From the cell containing the given text, extract its center point as (X, Y) coordinate. 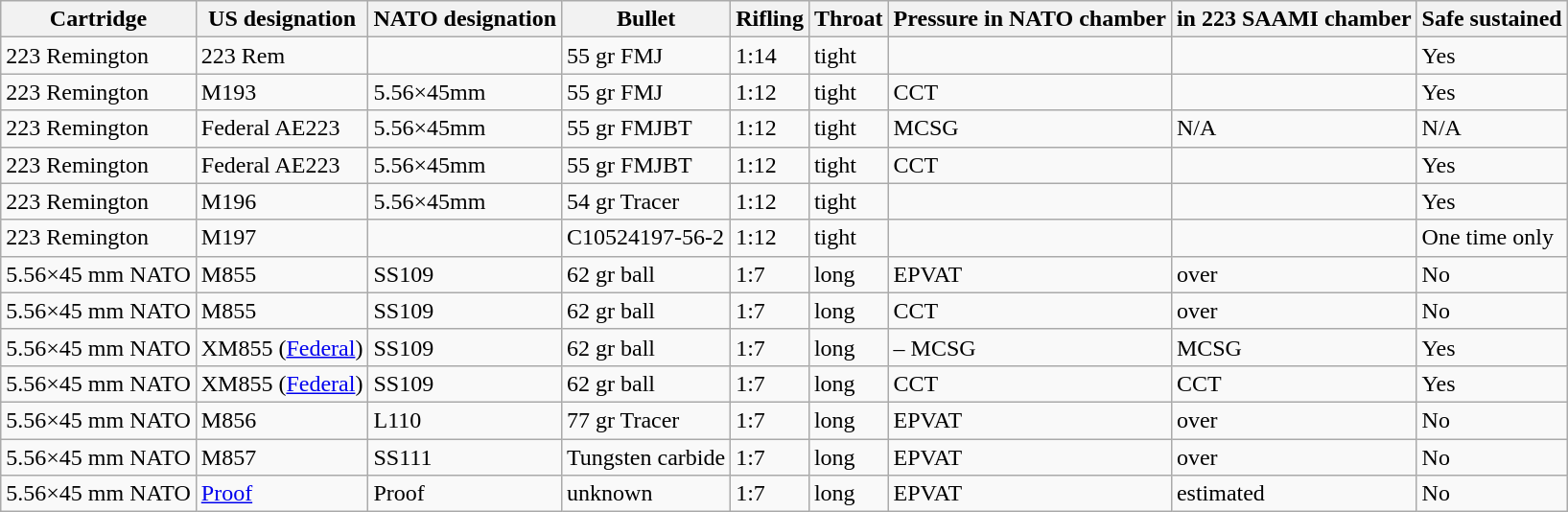
L110 (465, 420)
SS111 (465, 457)
Pressure in NATO chamber (1030, 19)
1:14 (770, 56)
M856 (282, 420)
One time only (1492, 238)
C10524197-56-2 (646, 238)
in 223 SAAMI chamber (1294, 19)
Tungsten carbide (646, 457)
77 gr Tracer (646, 420)
M857 (282, 457)
NATO designation (465, 19)
M196 (282, 201)
M197 (282, 238)
M193 (282, 92)
estimated (1294, 494)
Throat (848, 19)
unknown (646, 494)
223 Rem (282, 56)
Rifling (770, 19)
54 gr Tracer (646, 201)
Safe sustained (1492, 19)
Cartridge (99, 19)
– MCSG (1030, 347)
Bullet (646, 19)
US designation (282, 19)
